Pinpoint the cell where the given text exists, returning its (x, y) midpoint coordinate. 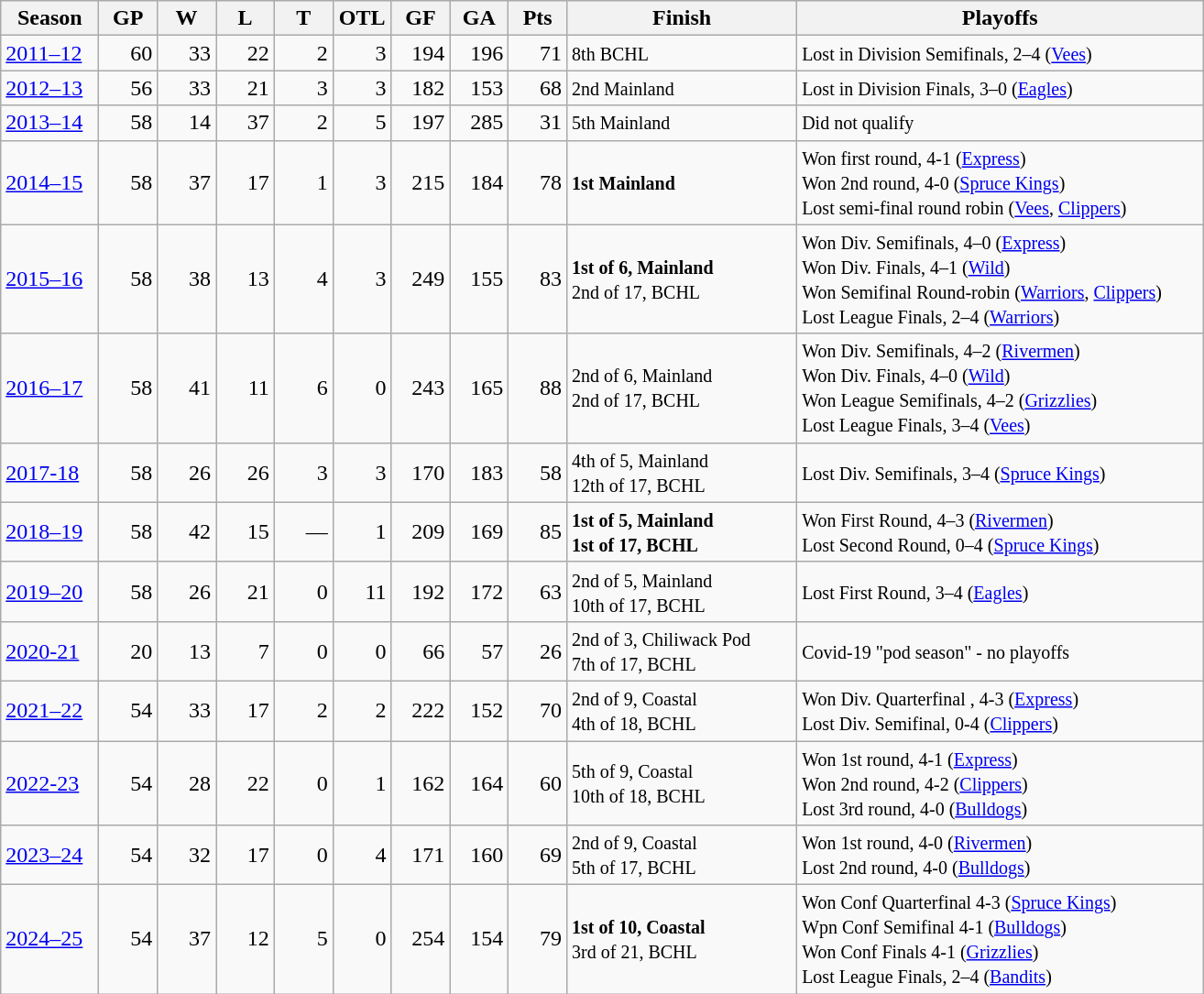
209 (421, 531)
83 (538, 279)
71 (538, 53)
— (303, 531)
172 (479, 592)
69 (538, 856)
153 (479, 88)
Won Div. Quarterfinal , 4-3 (Express)Lost Div. Semifinal, 0-4 (Clippers) (1001, 711)
154 (479, 940)
Lost Div. Semifinals, 3–4 (Spruce Kings) (1001, 473)
Won Conf Quarterfinal 4-3 (Spruce Kings)Wpn Conf Semifinal 4-1 (Bulldogs)Won Conf Finals 4-1 (Grizzlies)Lost League Finals, 2–4 (Bandits) (1001, 940)
2022-23 (49, 782)
222 (421, 711)
Lost First Round, 3–4 (Eagles) (1001, 592)
1st of 10, Coastal3rd of 21, BCHL (682, 940)
2019–20 (49, 592)
56 (128, 88)
2020-21 (49, 650)
192 (421, 592)
169 (479, 531)
254 (421, 940)
Won Div. Semifinals, 4–0 (Express)Won Div. Finals, 4–1 (Wild)Won Semifinal Round-robin (Warriors, Clippers)Lost League Finals, 2–4 (Warriors) (1001, 279)
155 (479, 279)
Lost in Division Finals, 3–0 (Eagles) (1001, 88)
249 (421, 279)
2nd of 5, Mainland10th of 17, BCHL (682, 592)
12 (246, 940)
Won First Round, 4–3 (Rivermen)Lost Second Round, 0–4 (Spruce Kings) (1001, 531)
GA (479, 18)
14 (187, 123)
15 (246, 531)
165 (479, 388)
L (246, 18)
Won Div. Semifinals, 4–2 (Rivermen)Won Div. Finals, 4–0 (Wild)Won League Semifinals, 4–2 (Grizzlies)Lost League Finals, 3–4 (Vees) (1001, 388)
57 (479, 650)
6 (303, 388)
2nd Mainland (682, 88)
Covid-19 "pod season" - no playoffs (1001, 650)
1st of 6, Mainland2nd of 17, BCHL (682, 279)
2016–17 (49, 388)
2018–19 (49, 531)
T (303, 18)
160 (479, 856)
2014–15 (49, 182)
2013–14 (49, 123)
38 (187, 279)
32 (187, 856)
20 (128, 650)
182 (421, 88)
1st Mainland (682, 182)
215 (421, 182)
79 (538, 940)
7 (246, 650)
197 (421, 123)
2012–13 (49, 88)
2015–16 (49, 279)
2023–24 (49, 856)
Did not qualify (1001, 123)
5th Mainland (682, 123)
31 (538, 123)
170 (421, 473)
2nd of 6, Mainland2nd of 17, BCHL (682, 388)
285 (479, 123)
162 (421, 782)
152 (479, 711)
171 (421, 856)
88 (538, 388)
2021–22 (49, 711)
2017-18 (49, 473)
85 (538, 531)
66 (421, 650)
63 (538, 592)
194 (421, 53)
4th of 5, Mainland12th of 17, BCHL (682, 473)
2011–12 (49, 53)
2nd of 9, Coastal4th of 18, BCHL (682, 711)
164 (479, 782)
184 (479, 182)
183 (479, 473)
Won 1st round, 4-1 (Express)Won 2nd round, 4-2 (Clippers)Lost 3rd round, 4-0 (Bulldogs) (1001, 782)
1st of 5, Mainland1st of 17, BCHL (682, 531)
68 (538, 88)
78 (538, 182)
8th BCHL (682, 53)
OTL (362, 18)
243 (421, 388)
28 (187, 782)
Pts (538, 18)
5th of 9, Coastal10th of 18, BCHL (682, 782)
Finish (682, 18)
Won first round, 4-1 (Express)Won 2nd round, 4-0 (Spruce Kings)Lost semi-final round robin (Vees, Clippers) (1001, 182)
Season (49, 18)
Won 1st round, 4-0 (Rivermen)Lost 2nd round, 4-0 (Bulldogs) (1001, 856)
GP (128, 18)
2nd of 3, Chiliwack Pod7th of 17, BCHL (682, 650)
Lost in Division Semifinals, 2–4 (Vees) (1001, 53)
W (187, 18)
GF (421, 18)
2024–25 (49, 940)
2nd of 9, Coastal5th of 17, BCHL (682, 856)
196 (479, 53)
70 (538, 711)
41 (187, 388)
Playoffs (1001, 18)
42 (187, 531)
